Pinpoint the cell where the given text exists, returning its [x, y] midpoint coordinate. 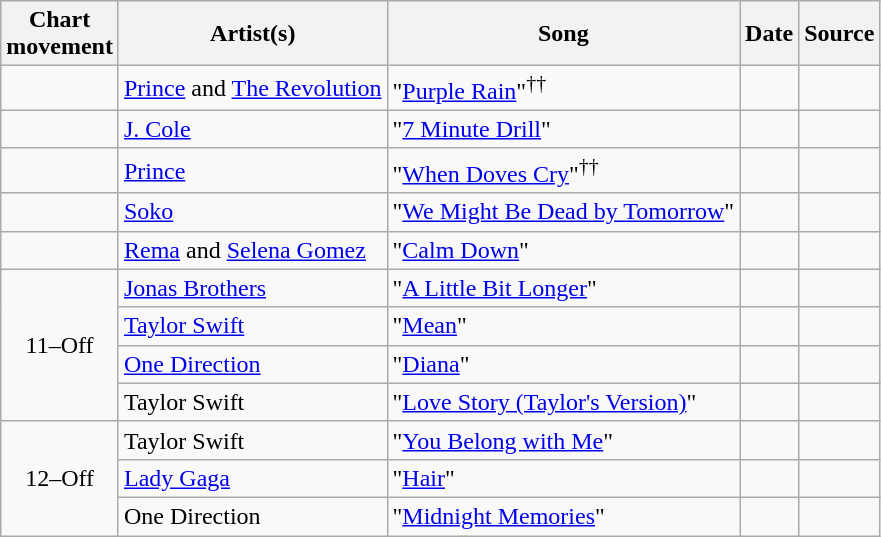
"Midnight Memories" [564, 516]
"7 Minute Drill" [564, 129]
Jonas Brothers [252, 288]
Artist(s) [252, 34]
11–Off [60, 345]
"Calm Down" [564, 250]
Soko [252, 212]
Prince and The Revolution [252, 88]
Date [770, 34]
Lady Gaga [252, 478]
"When Doves Cry"†† [564, 170]
J. Cole [252, 129]
Chartmovement [60, 34]
"Love Story (Taylor's Version)" [564, 402]
"A Little Bit Longer" [564, 288]
"Hair" [564, 478]
"Purple Rain"†† [564, 88]
"We Might Be Dead by Tomorrow" [564, 212]
"Mean" [564, 326]
"Diana" [564, 364]
Rema and Selena Gomez [252, 250]
Prince [252, 170]
12–Off [60, 478]
Source [840, 34]
Song [564, 34]
"You Belong with Me" [564, 440]
